Extract the (X, Y) coordinate from the center of the cell holding the provided text.  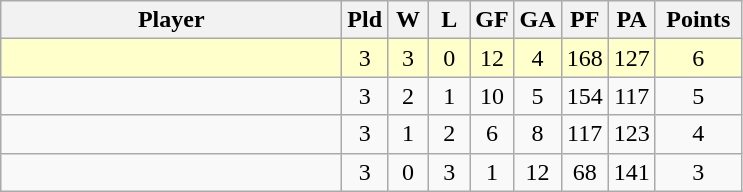
10 (492, 96)
L (450, 20)
8 (538, 134)
PA (632, 20)
154 (584, 96)
GA (538, 20)
141 (632, 172)
Player (172, 20)
Points (698, 20)
168 (584, 58)
123 (632, 134)
PF (584, 20)
68 (584, 172)
GF (492, 20)
127 (632, 58)
W (408, 20)
Pld (365, 20)
